Locate the cell with the specified text and output its [x, y] center coordinate. 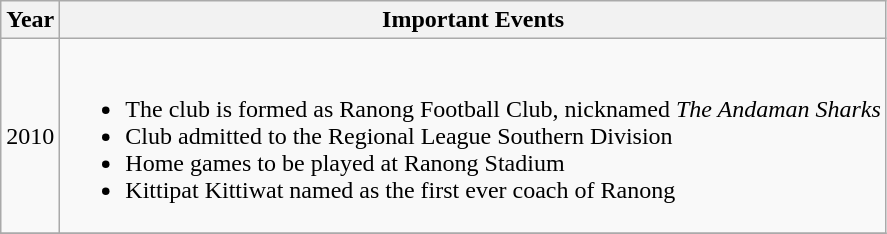
2010 [30, 136]
Year [30, 20]
Important Events [474, 20]
